Scan for the cell matching the given text and deliver its [X, Y] coordinate at center. 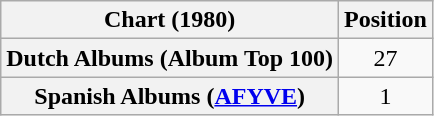
27 [386, 58]
1 [386, 96]
Chart (1980) [170, 20]
Position [386, 20]
Dutch Albums (Album Top 100) [170, 58]
Spanish Albums (AFYVE) [170, 96]
